Extract the (X, Y) coordinate from the center of the cell holding the provided text.  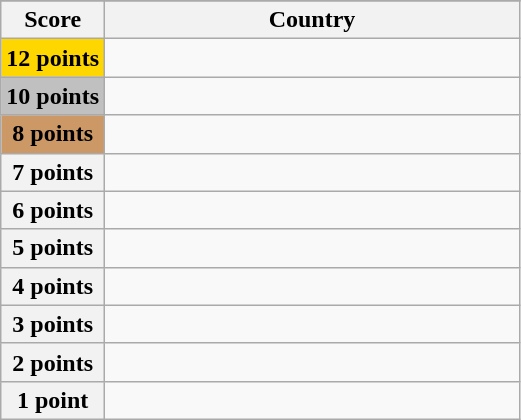
2 points (53, 362)
Score (53, 20)
8 points (53, 134)
12 points (53, 58)
5 points (53, 248)
4 points (53, 286)
6 points (53, 210)
Country (312, 20)
10 points (53, 96)
7 points (53, 172)
1 point (53, 400)
3 points (53, 324)
